From the cell containing the given text, extract its center point as (x, y) coordinate. 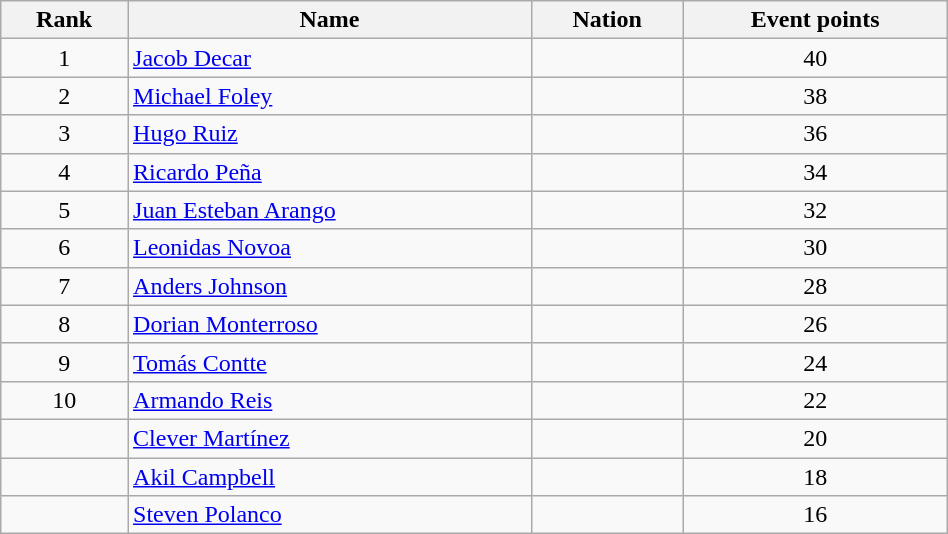
Event points (815, 20)
Jacob Decar (330, 58)
Nation (607, 20)
Juan Esteban Arango (330, 210)
6 (64, 248)
Hugo Ruiz (330, 134)
Anders Johnson (330, 286)
Akil Campbell (330, 477)
Ricardo Peña (330, 172)
7 (64, 286)
18 (815, 477)
22 (815, 400)
Rank (64, 20)
Steven Polanco (330, 515)
4 (64, 172)
20 (815, 438)
10 (64, 400)
30 (815, 248)
Name (330, 20)
34 (815, 172)
28 (815, 286)
5 (64, 210)
Leonidas Novoa (330, 248)
Clever Martínez (330, 438)
Michael Foley (330, 96)
24 (815, 362)
Dorian Monterroso (330, 324)
40 (815, 58)
3 (64, 134)
Tomás Contte (330, 362)
26 (815, 324)
16 (815, 515)
36 (815, 134)
2 (64, 96)
9 (64, 362)
32 (815, 210)
38 (815, 96)
1 (64, 58)
8 (64, 324)
Armando Reis (330, 400)
